Determine the (x, y) coordinate at the center of the cell enclosing the given text.  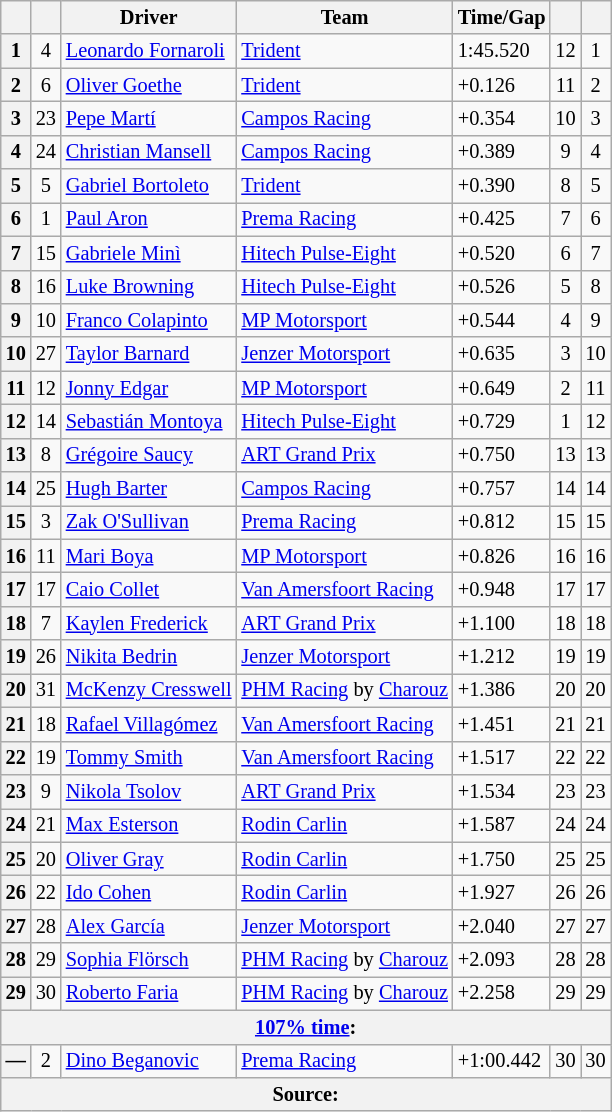
Ido Cohen (149, 892)
Gabriele Minì (149, 253)
107% time: (306, 1027)
Max Esterson (149, 825)
+0.526 (502, 287)
Franco Colapinto (149, 320)
+1:00.442 (502, 1061)
Sophia Flörsch (149, 960)
+1.386 (502, 690)
Hugh Barter (149, 489)
Kaylen Frederick (149, 623)
Tommy Smith (149, 758)
+0.750 (502, 455)
Rafael Villagómez (149, 724)
+0.635 (502, 354)
Christian Mansell (149, 152)
+0.425 (502, 219)
Mari Boya (149, 556)
31 (46, 690)
Oliver Gray (149, 859)
+2.258 (502, 993)
+1.100 (502, 623)
+0.126 (502, 85)
Pepe Martí (149, 118)
+0.649 (502, 388)
Paul Aron (149, 219)
+1.212 (502, 657)
+0.520 (502, 253)
+2.040 (502, 926)
+0.757 (502, 489)
Caio Collet (149, 589)
Jonny Edgar (149, 388)
Taylor Barnard (149, 354)
Luke Browning (149, 287)
+0.948 (502, 589)
+2.093 (502, 960)
Driver (149, 17)
+1.534 (502, 791)
Leonardo Fornaroli (149, 51)
+0.389 (502, 152)
+1.927 (502, 892)
+0.544 (502, 320)
+0.826 (502, 556)
Time/Gap (502, 17)
Grégoire Saucy (149, 455)
Sebastián Montoya (149, 421)
+1.517 (502, 758)
Team (344, 17)
+0.354 (502, 118)
McKenzy Cresswell (149, 690)
Source: (306, 1094)
+0.812 (502, 522)
1:45.520 (502, 51)
Oliver Goethe (149, 85)
+0.729 (502, 421)
Nikola Tsolov (149, 791)
Nikita Bedrin (149, 657)
+1.587 (502, 825)
Zak O'Sullivan (149, 522)
+0.390 (502, 186)
Roberto Faria (149, 993)
+1.451 (502, 724)
Alex García (149, 926)
+1.750 (502, 859)
— (16, 1061)
Dino Beganovic (149, 1061)
Gabriel Bortoleto (149, 186)
